Output the [x, y] coordinate of the center of the cell containing the given text.  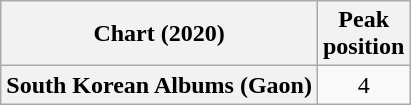
South Korean Albums (Gaon) [160, 85]
4 [363, 85]
Chart (2020) [160, 34]
Peakposition [363, 34]
